For the text-containing cell, return its midpoint in [X, Y] coordinate format. 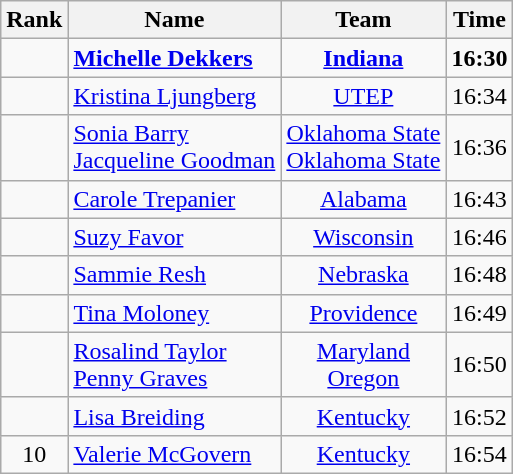
Lisa Breiding [174, 416]
Carole Trepanier [174, 199]
16:30 [480, 58]
Tina Moloney [174, 313]
Rank [34, 20]
MarylandOregon [364, 364]
Providence [364, 313]
16:46 [480, 237]
16:49 [480, 313]
16:52 [480, 416]
16:36 [480, 148]
16:54 [480, 454]
Oklahoma StateOklahoma State [364, 148]
Valerie McGovern [174, 454]
Michelle Dekkers [174, 58]
Indiana [364, 58]
16:43 [480, 199]
Wisconsin [364, 237]
Nebraska [364, 275]
Suzy Favor [174, 237]
16:50 [480, 364]
Rosalind TaylorPenny Graves [174, 364]
16:48 [480, 275]
Alabama [364, 199]
16:34 [480, 96]
Time [480, 20]
UTEP [364, 96]
Sammie Resh [174, 275]
Sonia Barry Jacqueline Goodman [174, 148]
Team [364, 20]
10 [34, 454]
Kristina Ljungberg [174, 96]
Name [174, 20]
